Scan for the cell matching the given text and deliver its [X, Y] coordinate at center. 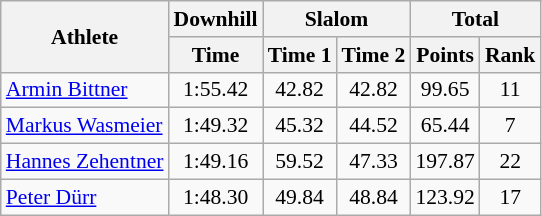
45.32 [300, 126]
Hannes Zehentner [85, 162]
Peter Dürr [85, 197]
Time 2 [374, 55]
Athlete [85, 36]
22 [510, 162]
Downhill [216, 19]
Time [216, 55]
1:55.42 [216, 90]
48.84 [374, 197]
1:48.30 [216, 197]
7 [510, 126]
123.92 [444, 197]
1:49.32 [216, 126]
99.65 [444, 90]
44.52 [374, 126]
Total [475, 19]
1:49.16 [216, 162]
65.44 [444, 126]
Rank [510, 55]
59.52 [300, 162]
49.84 [300, 197]
11 [510, 90]
Slalom [337, 19]
Markus Wasmeier [85, 126]
197.87 [444, 162]
Points [444, 55]
Armin Bittner [85, 90]
Time 1 [300, 55]
47.33 [374, 162]
17 [510, 197]
